Scan for the cell matching the given text and deliver its (X, Y) coordinate at center. 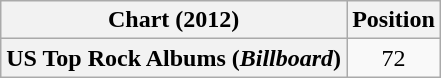
72 (394, 58)
Chart (2012) (174, 20)
US Top Rock Albums (Billboard) (174, 58)
Position (394, 20)
